Return (x, y) of the center of cell containing provided text 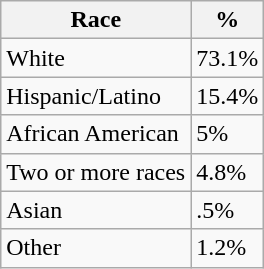
Hispanic/Latino (96, 96)
4.8% (228, 172)
Race (96, 20)
Other (96, 248)
African American (96, 134)
5% (228, 134)
.5% (228, 210)
Two or more races (96, 172)
White (96, 58)
73.1% (228, 58)
15.4% (228, 96)
% (228, 20)
1.2% (228, 248)
Asian (96, 210)
